Determine the (X, Y) coordinate at the center of the cell enclosing the given text.  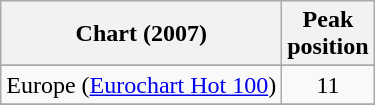
Chart (2007) (142, 34)
Peakposition (328, 34)
Europe (Eurochart Hot 100) (142, 85)
11 (328, 85)
